Capture the cell that displays the provided text and extract its [x, y] central coordinate. 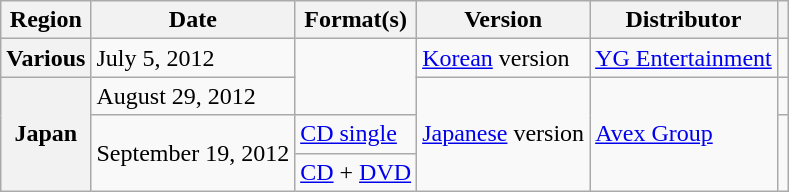
Japanese version [504, 134]
Region [46, 20]
Format(s) [356, 20]
CD single [356, 134]
September 19, 2012 [193, 153]
Date [193, 20]
July 5, 2012 [193, 58]
YG Entertainment [684, 58]
Distributor [684, 20]
Japan [46, 134]
CD + DVD [356, 172]
Avex Group [684, 134]
Version [504, 20]
Various [46, 58]
Korean version [504, 58]
August 29, 2012 [193, 96]
